Return the (x, y) coordinate for the center point of the cell that contains the specified text.  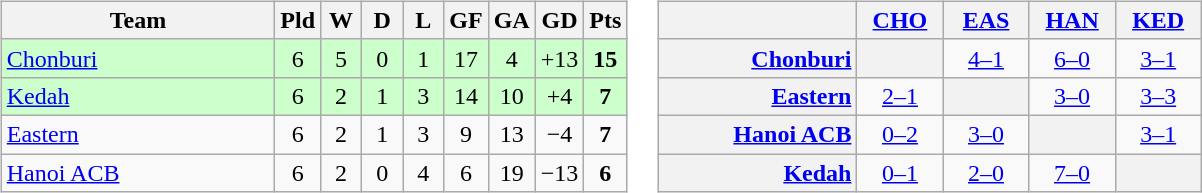
−4 (560, 134)
3–3 (1158, 96)
GF (466, 20)
4–1 (986, 58)
L (424, 20)
Team (138, 20)
D (382, 20)
14 (466, 96)
17 (466, 58)
13 (512, 134)
GD (560, 20)
+13 (560, 58)
0–1 (900, 173)
15 (606, 58)
Pts (606, 20)
0–2 (900, 134)
HAN (1072, 20)
−13 (560, 173)
CHO (900, 20)
2–1 (900, 96)
EAS (986, 20)
10 (512, 96)
9 (466, 134)
6–0 (1072, 58)
GA (512, 20)
KED (1158, 20)
2–0 (986, 173)
19 (512, 173)
7–0 (1072, 173)
+4 (560, 96)
Pld (298, 20)
5 (342, 58)
W (342, 20)
